Scan for the cell matching the given text and deliver its [x, y] coordinate at center. 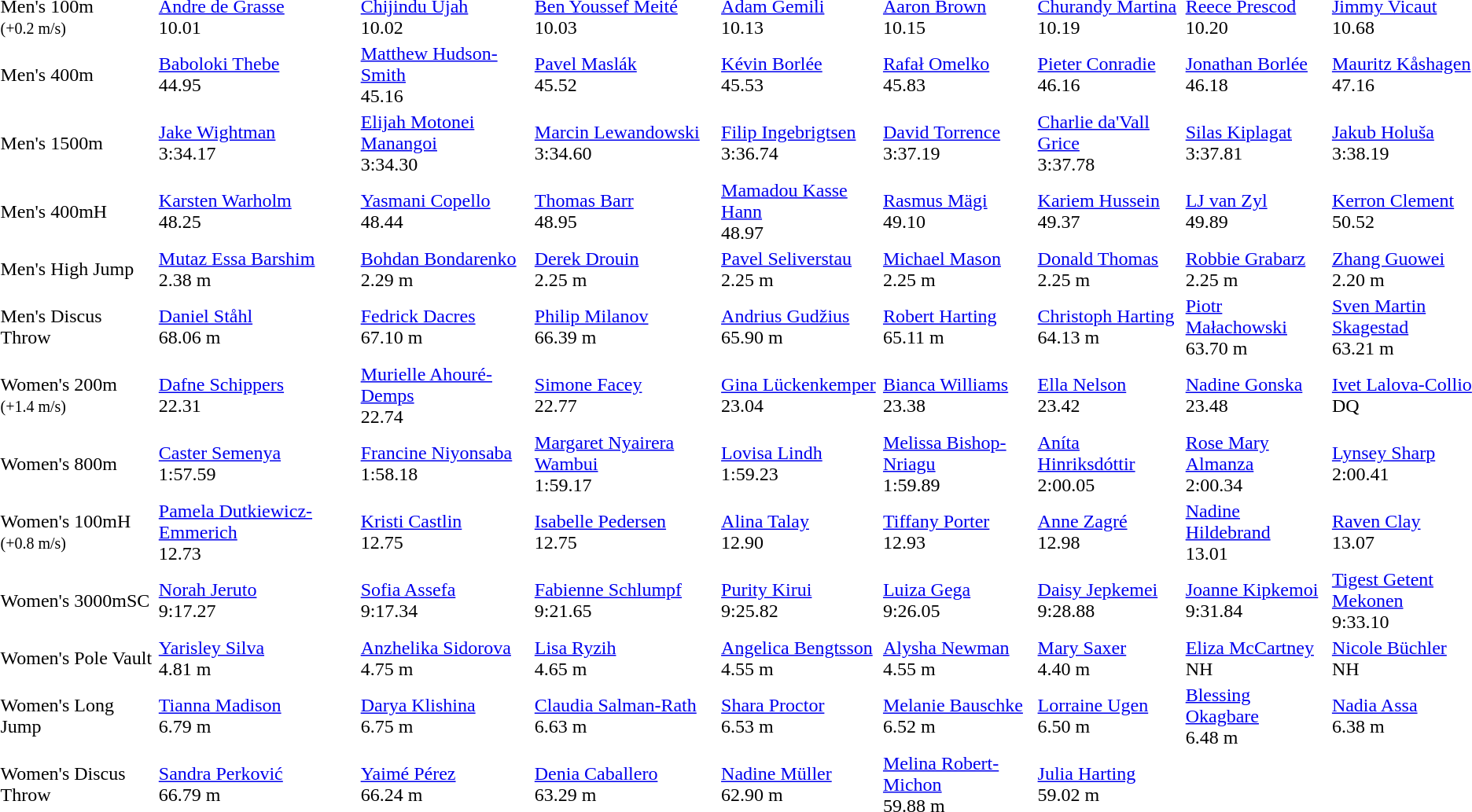
Purity Kirui 9:25.82 [800, 601]
Tiffany Porter 12.93 [958, 532]
Michael Mason 2.25 m [958, 269]
Filip Ingebrigtsen 3:36.74 [800, 143]
Darya Klishina 6.75 m [445, 716]
Rasmus Mägi 49.10 [958, 211]
Melissa Bishop-Nriagu 1:59.89 [958, 464]
David Torrence 3:37.19 [958, 143]
Elijah Motonei Manangoi 3:34.30 [445, 143]
Murielle Ahouré-Demps 22.74 [445, 395]
Simone Facey 22.77 [625, 395]
LJ van Zyl 49.89 [1257, 211]
Norah Jeruto 9:17.27 [257, 601]
Lisa Ryzih 4.65 m [625, 659]
Kévin Borlée 45.53 [800, 75]
Jake Wightman 3:34.17 [257, 143]
Mary Saxer 4.40 m [1109, 659]
Bohdan Bondarenko 2.29 m [445, 269]
Piotr Małachowski 63.70 m [1257, 327]
Dafne Schippers 22.31 [257, 395]
Rafał Omelko 45.83 [958, 75]
Donald Thomas 2.25 m [1109, 269]
Nadine Gonska 23.48 [1257, 395]
Karsten Warholm 48.25 [257, 211]
Gina Lückenkemper 23.04 [800, 395]
Baboloki Thebe 44.95 [257, 75]
Rose Mary Almanza 2:00.34 [1257, 464]
Daniel Ståhl 68.06 m [257, 327]
Mamadou Kasse Hann 48.97 [800, 211]
Marcin Lewandowski 3:34.60 [625, 143]
Nadine Hildebrand 13.01 [1257, 532]
Pavel Seliverstau 2.25 m [800, 269]
Jonathan Borlée 46.18 [1257, 75]
Blessing Okagbare 6.48 m [1257, 716]
Matthew Hudson-Smith 45.16 [445, 75]
Ella Nelson 23.42 [1109, 395]
Pamela Dutkiewicz-Emmerich 12.73 [257, 532]
Lorraine Ugen 6.50 m [1109, 716]
Sofia Assefa 9:17.34 [445, 601]
Philip Milanov 66.39 m [625, 327]
Fabienne Schlumpf 9:21.65 [625, 601]
Alysha Newman 4.55 m [958, 659]
Thomas Barr 48.95 [625, 211]
Eliza McCartney NH [1257, 659]
Isabelle Pedersen 12.75 [625, 532]
Claudia Salman-Rath 6.63 m [625, 716]
Angelica Bengtsson 4.55 m [800, 659]
Robbie Grabarz 2.25 m [1257, 269]
Melanie Bauschke 6.52 m [958, 716]
Christoph Harting 64.13 m [1109, 327]
Caster Semenya 1:57.59 [257, 464]
Tianna Madison 6.79 m [257, 716]
Pieter Conradie 46.16 [1109, 75]
Shara Proctor 6.53 m [800, 716]
Joanne Kipkemoi 9:31.84 [1257, 601]
Robert Harting 65.11 m [958, 327]
Derek Drouin 2.25 m [625, 269]
Kariem Hussein 49.37 [1109, 211]
Fedrick Dacres 67.10 m [445, 327]
Yarisley Silva 4.81 m [257, 659]
Silas Kiplagat 3:37.81 [1257, 143]
Kristi Castlin 12.75 [445, 532]
Lovisa Lindh 1:59.23 [800, 464]
Margaret Nyairera Wambui 1:59.17 [625, 464]
Charlie da'Vall Grice 3:37.78 [1109, 143]
Luiza Gega 9:26.05 [958, 601]
Yasmani Copello 48.44 [445, 211]
Aníta Hinriksdóttir 2:00.05 [1109, 464]
Pavel Maslák 45.52 [625, 75]
Anne Zagré 12.98 [1109, 532]
Daisy Jepkemei 9:28.88 [1109, 601]
Andrius Gudžius 65.90 m [800, 327]
Francine Niyonsaba 1:58.18 [445, 464]
Alina Talay 12.90 [800, 532]
Mutaz Essa Barshim 2.38 m [257, 269]
Bianca Williams 23.38 [958, 395]
Anzhelika Sidorova 4.75 m [445, 659]
